Return the [X, Y] coordinate for the center point of the cell that contains the specified text.  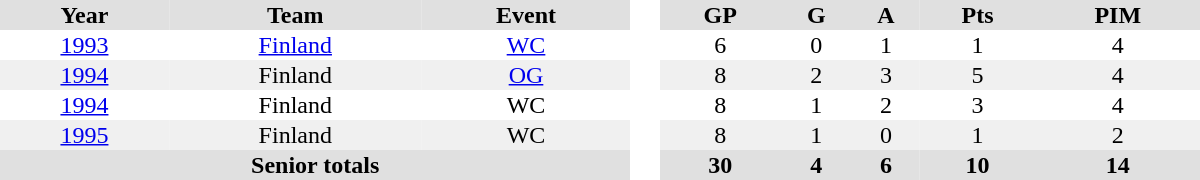
OG [526, 75]
GP [720, 15]
1993 [84, 45]
1995 [84, 135]
Year [84, 15]
A [886, 15]
10 [978, 165]
Senior totals [315, 165]
PIM [1118, 15]
Team [296, 15]
14 [1118, 165]
Pts [978, 15]
Event [526, 15]
30 [720, 165]
G [816, 15]
5 [978, 75]
